Determine the (X, Y) coordinate at the center of the cell enclosing the given text.  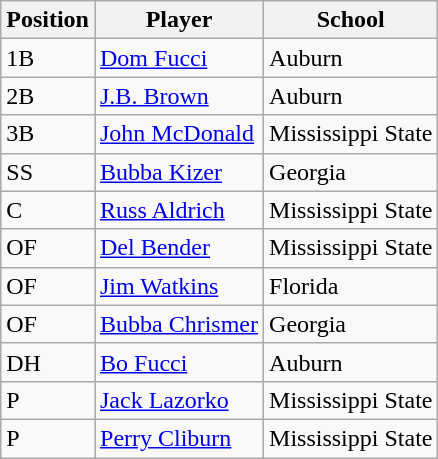
DH (48, 362)
Player (178, 20)
Florida (351, 286)
Russ Aldrich (178, 210)
Del Bender (178, 248)
SS (48, 172)
J.B. Brown (178, 96)
1B (48, 58)
Jack Lazorko (178, 400)
3B (48, 134)
2B (48, 96)
Bubba Kizer (178, 172)
C (48, 210)
Perry Cliburn (178, 438)
Dom Fucci (178, 58)
Bo Fucci (178, 362)
John McDonald (178, 134)
School (351, 20)
Bubba Chrismer (178, 324)
Position (48, 20)
Jim Watkins (178, 286)
